Return [X, Y] of the center of cell containing provided text 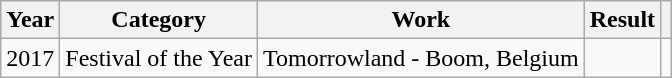
Result [622, 20]
Category [159, 20]
Tomorrowland - Boom, Belgium [422, 58]
Work [422, 20]
Festival of the Year [159, 58]
2017 [30, 58]
Year [30, 20]
